Locate the cell with the specified text and output its [x, y] center coordinate. 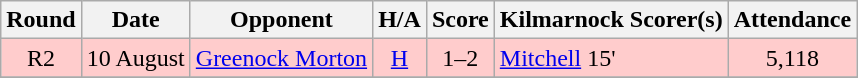
Score [460, 20]
5,118 [792, 58]
R2 [41, 58]
Date [136, 20]
1–2 [460, 58]
Kilmarnock Scorer(s) [611, 20]
Round [41, 20]
Opponent [281, 20]
Attendance [792, 20]
H [400, 58]
H/A [400, 20]
10 August [136, 58]
Greenock Morton [281, 58]
Mitchell 15' [611, 58]
